Find where the given text appears and provide that cell's center as [x, y] coordinate. 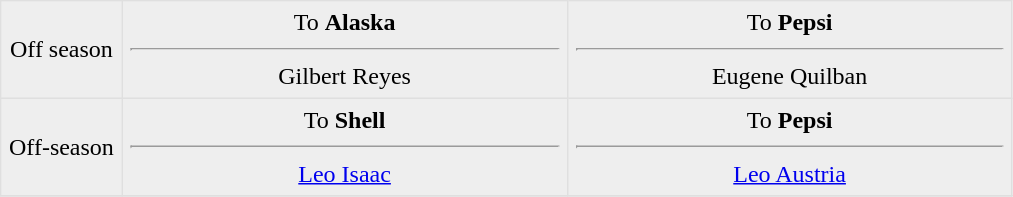
To PepsiLeo Austria [790, 147]
To ShellLeo Isaac [344, 147]
To AlaskaGilbert Reyes [344, 50]
Off-season [62, 147]
Off season [62, 50]
To PepsiEugene Quilban [790, 50]
